Output the [x, y] coordinate of the center of the cell containing the given text.  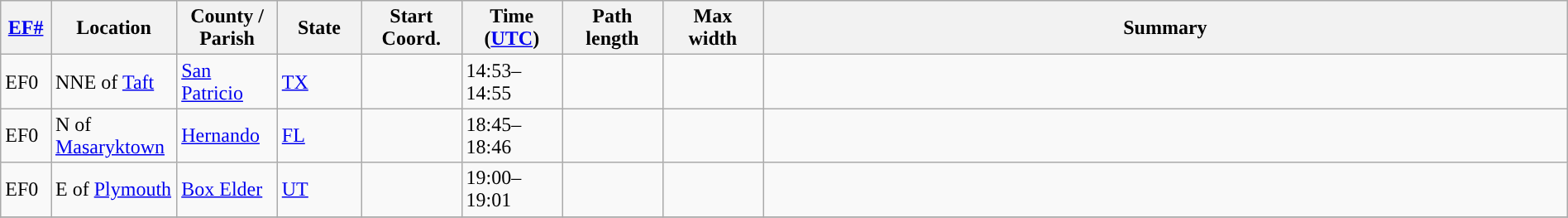
Time (UTC) [512, 28]
19:00–19:01 [512, 189]
E of Plymouth [114, 189]
14:53–14:55 [512, 81]
San Patricio [227, 81]
18:45–18:46 [512, 136]
Box Elder [227, 189]
County / Parish [227, 28]
N of Masaryktown [114, 136]
Location [114, 28]
Max width [713, 28]
Path length [613, 28]
Start Coord. [412, 28]
UT [319, 189]
NNE of Taft [114, 81]
FL [319, 136]
Summary [1166, 28]
TX [319, 81]
State [319, 28]
EF# [26, 28]
Hernando [227, 136]
